Pinpoint the cell where the given text exists, returning its (X, Y) midpoint coordinate. 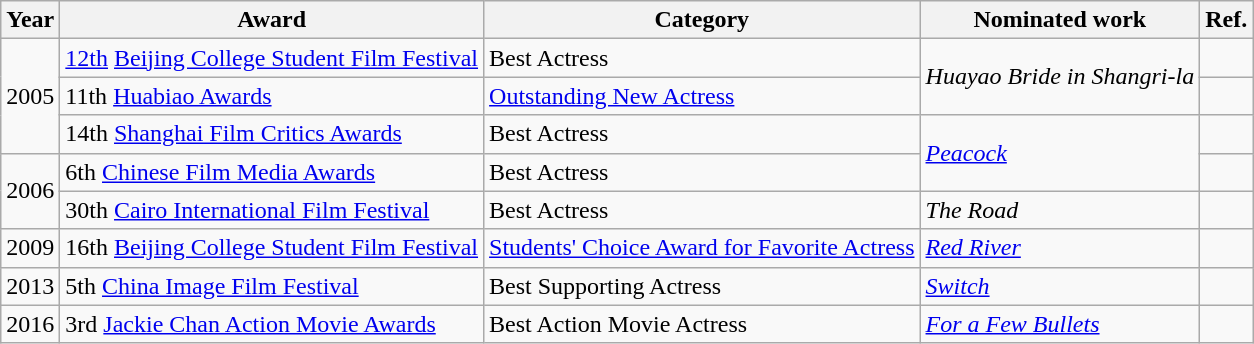
30th Cairo International Film Festival (272, 210)
5th China Image Film Festival (272, 286)
2005 (30, 96)
16th Beijing College Student Film Festival (272, 248)
11th Huabiao Awards (272, 96)
14th Shanghai Film Critics Awards (272, 134)
Outstanding New Actress (702, 96)
Switch (1060, 286)
Best Action Movie Actress (702, 324)
2009 (30, 248)
Huayao Bride in Shangri-la (1060, 77)
12th Beijing College Student Film Festival (272, 58)
The Road (1060, 210)
For a Few Bullets (1060, 324)
Category (702, 20)
2006 (30, 191)
Best Supporting Actress (702, 286)
Students' Choice Award for Favorite Actress (702, 248)
3rd Jackie Chan Action Movie Awards (272, 324)
2016 (30, 324)
Award (272, 20)
Nominated work (1060, 20)
6th Chinese Film Media Awards (272, 172)
Year (30, 20)
Peacock (1060, 153)
2013 (30, 286)
Red River (1060, 248)
Ref. (1226, 20)
